From the cell containing the given text, extract its center point as (X, Y) coordinate. 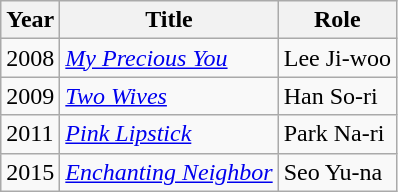
Seo Yu-na (337, 172)
Enchanting Neighbor (169, 172)
Lee Ji-woo (337, 58)
My Precious You (169, 58)
Role (337, 20)
2011 (30, 134)
Han So-ri (337, 96)
Title (169, 20)
Park Na-ri (337, 134)
2015 (30, 172)
2008 (30, 58)
Year (30, 20)
2009 (30, 96)
Two Wives (169, 96)
Pink Lipstick (169, 134)
